Determine the [X, Y] coordinate at the center of the cell enclosing the given text.  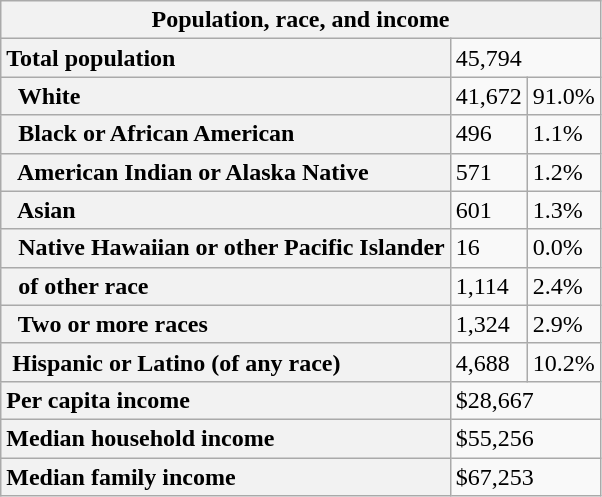
Per capita income [226, 400]
1.1% [564, 134]
Hispanic or Latino (of any race) [226, 362]
Black or African American [226, 134]
1.2% [564, 172]
2.4% [564, 286]
of other race [226, 286]
601 [488, 210]
$55,256 [525, 438]
1,114 [488, 286]
$67,253 [525, 477]
41,672 [488, 96]
Asian [226, 210]
10.2% [564, 362]
91.0% [564, 96]
Median family income [226, 477]
16 [488, 248]
$28,667 [525, 400]
0.0% [564, 248]
45,794 [525, 58]
571 [488, 172]
2.9% [564, 324]
Total population [226, 58]
Population, race, and income [301, 20]
Median household income [226, 438]
White [226, 96]
1.3% [564, 210]
4,688 [488, 362]
496 [488, 134]
American Indian or Alaska Native [226, 172]
1,324 [488, 324]
Native Hawaiian or other Pacific Islander [226, 248]
Two or more races [226, 324]
